From the cell containing the given text, extract its center point as [x, y] coordinate. 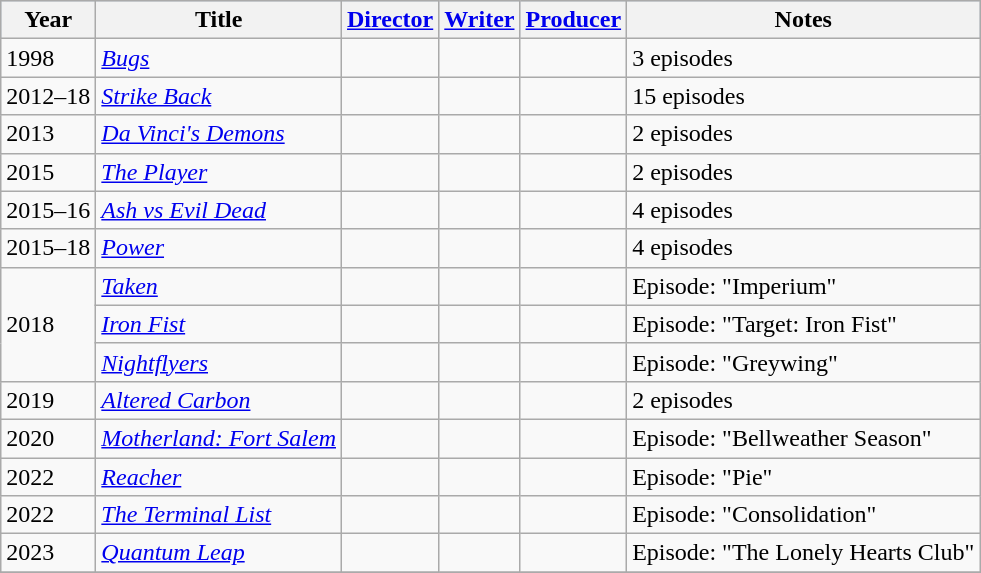
2019 [48, 400]
2015 [48, 172]
Notes [804, 20]
Episode: "Greywing" [804, 362]
2023 [48, 553]
Power [219, 248]
2013 [48, 134]
1998 [48, 58]
Bugs [219, 58]
The Player [219, 172]
Director [390, 20]
Altered Carbon [219, 400]
Da Vinci's Demons [219, 134]
Strike Back [219, 96]
Episode: "Consolidation" [804, 515]
Episode: "Target: Iron Fist" [804, 324]
2015–18 [48, 248]
2020 [48, 438]
Ash vs Evil Dead [219, 210]
Year [48, 20]
Reacher [219, 477]
15 episodes [804, 96]
2012–18 [48, 96]
2015–16 [48, 210]
Episode: "The Lonely Hearts Club" [804, 553]
Nightflyers [219, 362]
The Terminal List [219, 515]
3 episodes [804, 58]
Title [219, 20]
Episode: "Imperium" [804, 286]
Writer [480, 20]
Episode: "Bellweather Season" [804, 438]
Producer [574, 20]
Motherland: Fort Salem [219, 438]
Episode: "Pie" [804, 477]
Iron Fist [219, 324]
2018 [48, 324]
Quantum Leap [219, 553]
Taken [219, 286]
